Output the [x, y] coordinate of the center of the cell containing the given text.  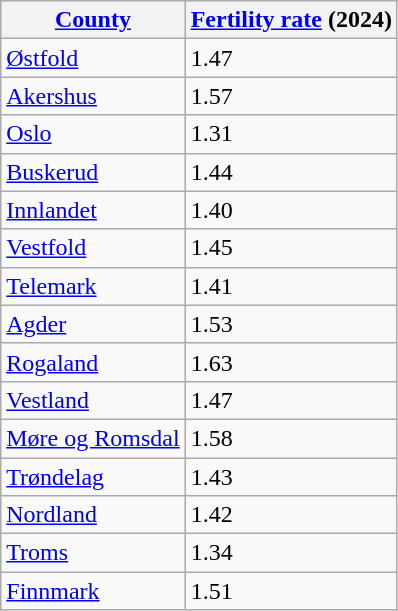
County [93, 20]
1.40 [291, 210]
Telemark [93, 286]
Vestland [93, 400]
Buskerud [93, 172]
Møre og Romsdal [93, 438]
1.53 [291, 324]
1.58 [291, 438]
Fertility rate (2024) [291, 20]
1.41 [291, 286]
Vestfold [93, 248]
Rogaland [93, 362]
Innlandet [93, 210]
1.57 [291, 96]
Trøndelag [93, 477]
1.45 [291, 248]
Nordland [93, 515]
Akershus [93, 96]
Østfold [93, 58]
1.34 [291, 553]
Oslo [93, 134]
Troms [93, 553]
1.63 [291, 362]
1.31 [291, 134]
1.42 [291, 515]
Agder [93, 324]
1.43 [291, 477]
1.51 [291, 591]
1.44 [291, 172]
Finnmark [93, 591]
